Capture the cell that displays the provided text and extract its (x, y) central coordinate. 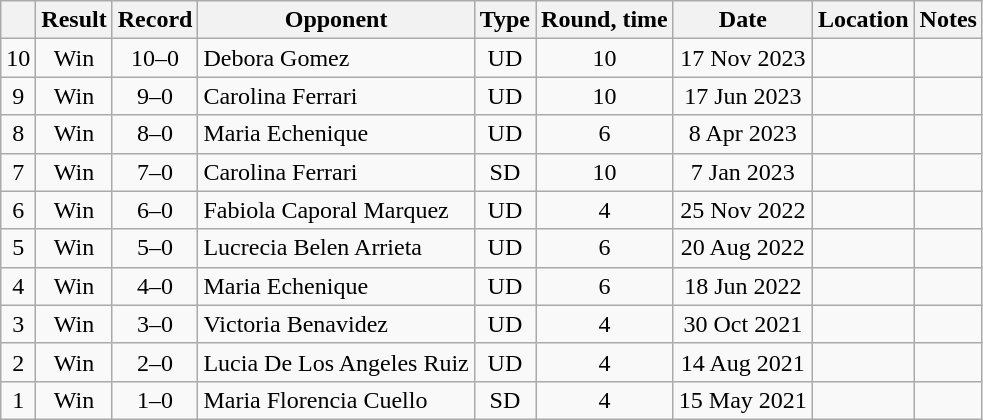
7–0 (155, 172)
8 (18, 134)
Fabiola Caporal Marquez (336, 210)
7 Jan 2023 (742, 172)
18 Jun 2022 (742, 286)
1 (18, 400)
Maria Florencia Cuello (336, 400)
4–0 (155, 286)
Debora Gomez (336, 58)
Lucia De Los Angeles Ruiz (336, 362)
Round, time (605, 20)
5 (18, 248)
2 (18, 362)
6–0 (155, 210)
30 Oct 2021 (742, 324)
Victoria Benavidez (336, 324)
9 (18, 96)
3 (18, 324)
8 Apr 2023 (742, 134)
9–0 (155, 96)
Lucrecia Belen Arrieta (336, 248)
Location (863, 20)
1–0 (155, 400)
Date (742, 20)
Record (155, 20)
Notes (948, 20)
17 Jun 2023 (742, 96)
7 (18, 172)
3–0 (155, 324)
Opponent (336, 20)
8–0 (155, 134)
25 Nov 2022 (742, 210)
2–0 (155, 362)
20 Aug 2022 (742, 248)
Result (74, 20)
5–0 (155, 248)
Type (504, 20)
10–0 (155, 58)
17 Nov 2023 (742, 58)
15 May 2021 (742, 400)
14 Aug 2021 (742, 362)
